Provide the (x, y) coordinate of the cell's center where the given text is located.  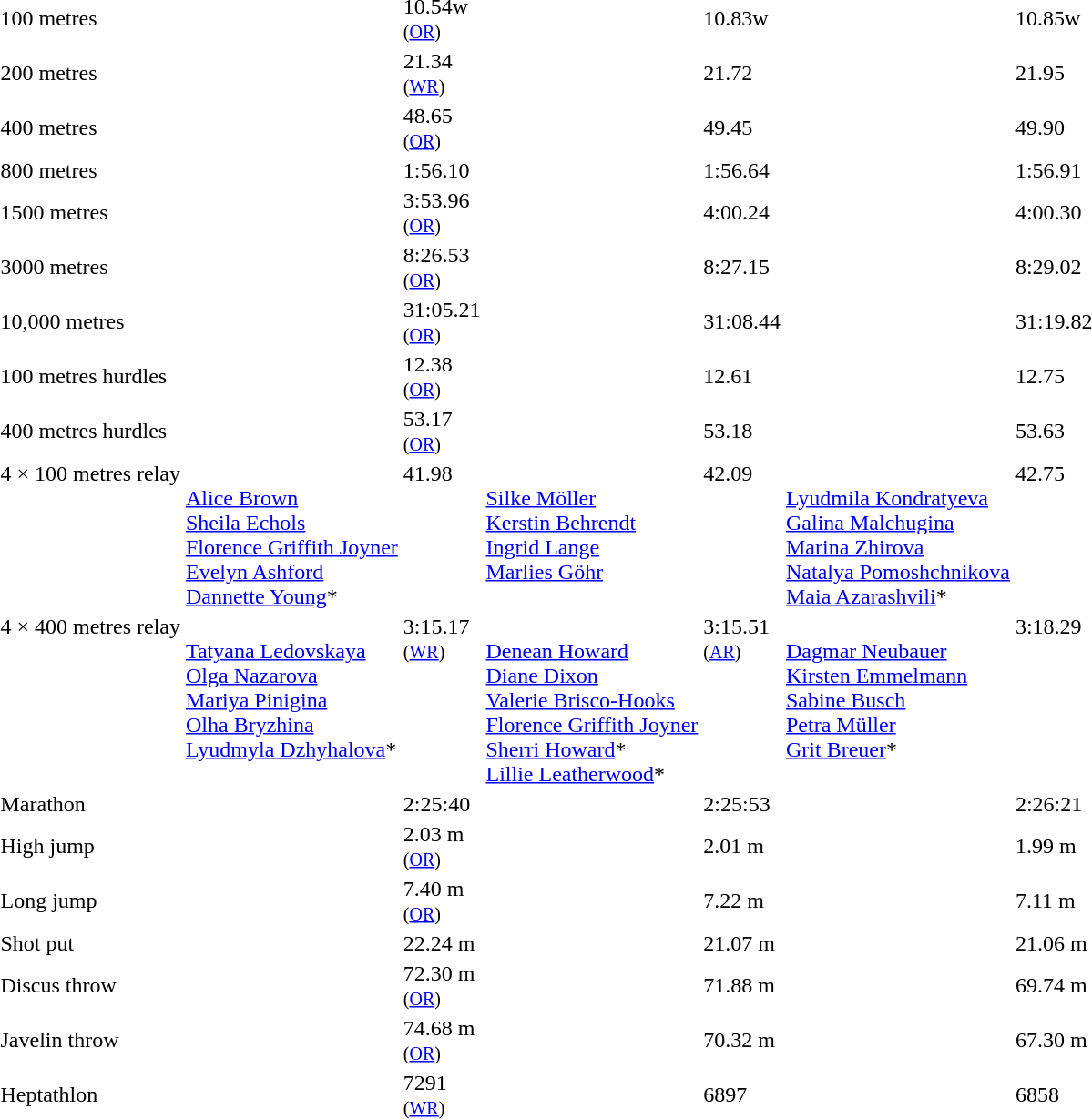
42.09 (742, 535)
70.32 m (742, 1040)
53.17(OR) (442, 432)
Alice BrownSheila EcholsFlorence Griffith JoynerEvelyn AshfordDannette Young* (291, 535)
7.40 m(OR) (442, 901)
1:56.64 (742, 170)
7.22 m (742, 901)
71.88 m (742, 985)
3:53.96(OR) (442, 213)
41.98 (442, 535)
4:00.24 (742, 213)
3:15.51(AR) (742, 700)
Silke MöllerKerstin BehrendtIngrid LangeMarlies Göhr (592, 535)
2:25:53 (742, 804)
8:26.53(OR) (442, 268)
Dagmar NeubauerKirsten EmmelmannSabine BuschPetra MüllerGrit Breuer* (898, 700)
31:05.21(OR) (442, 322)
21.34(WR) (442, 73)
Tatyana LedovskayaOlga NazarovaMariya PiniginaOlha BryzhinaLyudmyla Dzhyhalova* (291, 700)
Denean HowardDiane DixonValerie Brisco-HooksFlorence Griffith JoynerSherri Howard*Lillie Leatherwood* (592, 700)
2.01 m (742, 847)
49.45 (742, 127)
72.30 m(OR) (442, 985)
Lyudmila KondratyevaGalina MalchuginaMarina ZhirovaNatalya PomoshchnikovaMaia Azarashvili* (898, 535)
1:56.10 (442, 170)
31:08.44 (742, 322)
12.38(OR) (442, 377)
12.61 (742, 377)
53.18 (742, 432)
22.24 m (442, 943)
21.72 (742, 73)
48.65(OR) (442, 127)
74.68 m(OR) (442, 1040)
21.07 m (742, 943)
3:15.17(WR) (442, 700)
2:25:40 (442, 804)
2.03 m(OR) (442, 847)
8:27.15 (742, 268)
